Output the (x, y) coordinate of the center of the cell containing the given text.  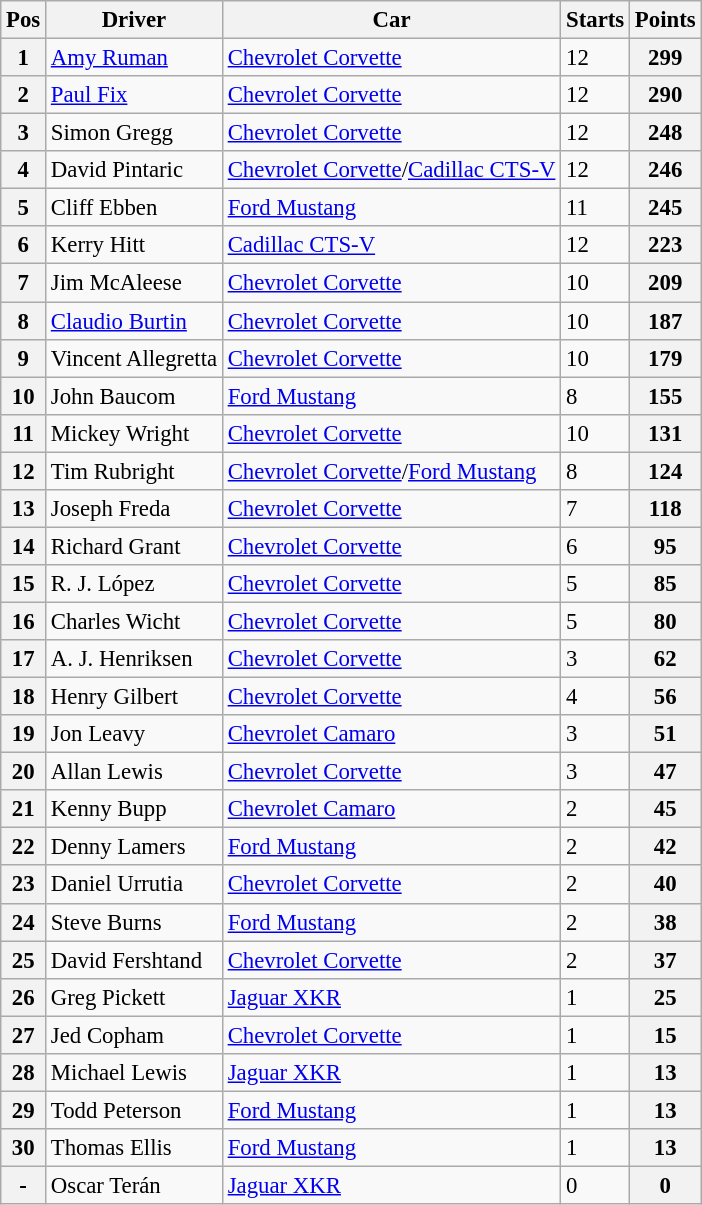
David Fershtand (134, 960)
Chevrolet Corvette/Ford Mustang (391, 471)
24 (24, 922)
51 (666, 734)
Points (666, 20)
30 (24, 1148)
22 (24, 847)
124 (666, 471)
Michael Lewis (134, 1073)
A. J. Henriksen (134, 659)
Car (391, 20)
223 (666, 245)
Thomas Ellis (134, 1148)
118 (666, 509)
Charles Wicht (134, 621)
Greg Pickett (134, 997)
28 (24, 1073)
38 (666, 922)
246 (666, 170)
Mickey Wright (134, 433)
179 (666, 358)
Kenny Bupp (134, 809)
Vincent Allegretta (134, 358)
290 (666, 95)
248 (666, 133)
Pos (24, 20)
47 (666, 772)
131 (666, 433)
37 (666, 960)
26 (24, 997)
85 (666, 584)
299 (666, 58)
Claudio Burtin (134, 321)
Daniel Urrutia (134, 885)
187 (666, 321)
56 (666, 697)
62 (666, 659)
14 (24, 546)
23 (24, 885)
95 (666, 546)
80 (666, 621)
Driver (134, 20)
Amy Ruman (134, 58)
Paul Fix (134, 95)
9 (24, 358)
Denny Lamers (134, 847)
19 (24, 734)
45 (666, 809)
- (24, 1185)
42 (666, 847)
20 (24, 772)
Cadillac CTS-V (391, 245)
Simon Gregg (134, 133)
Chevrolet Corvette/Cadillac CTS-V (391, 170)
18 (24, 697)
David Pintaric (134, 170)
Allan Lewis (134, 772)
John Baucom (134, 396)
155 (666, 396)
29 (24, 1110)
Jim McAleese (134, 283)
Todd Peterson (134, 1110)
Oscar Terán (134, 1185)
40 (666, 885)
27 (24, 1035)
Jed Copham (134, 1035)
Kerry Hitt (134, 245)
Joseph Freda (134, 509)
Steve Burns (134, 922)
R. J. López (134, 584)
Jon Leavy (134, 734)
16 (24, 621)
209 (666, 283)
Starts (596, 20)
Cliff Ebben (134, 208)
Henry Gilbert (134, 697)
21 (24, 809)
245 (666, 208)
Richard Grant (134, 546)
Tim Rubright (134, 471)
17 (24, 659)
